Determine the (X, Y) coordinate at the center of the cell enclosing the given text.  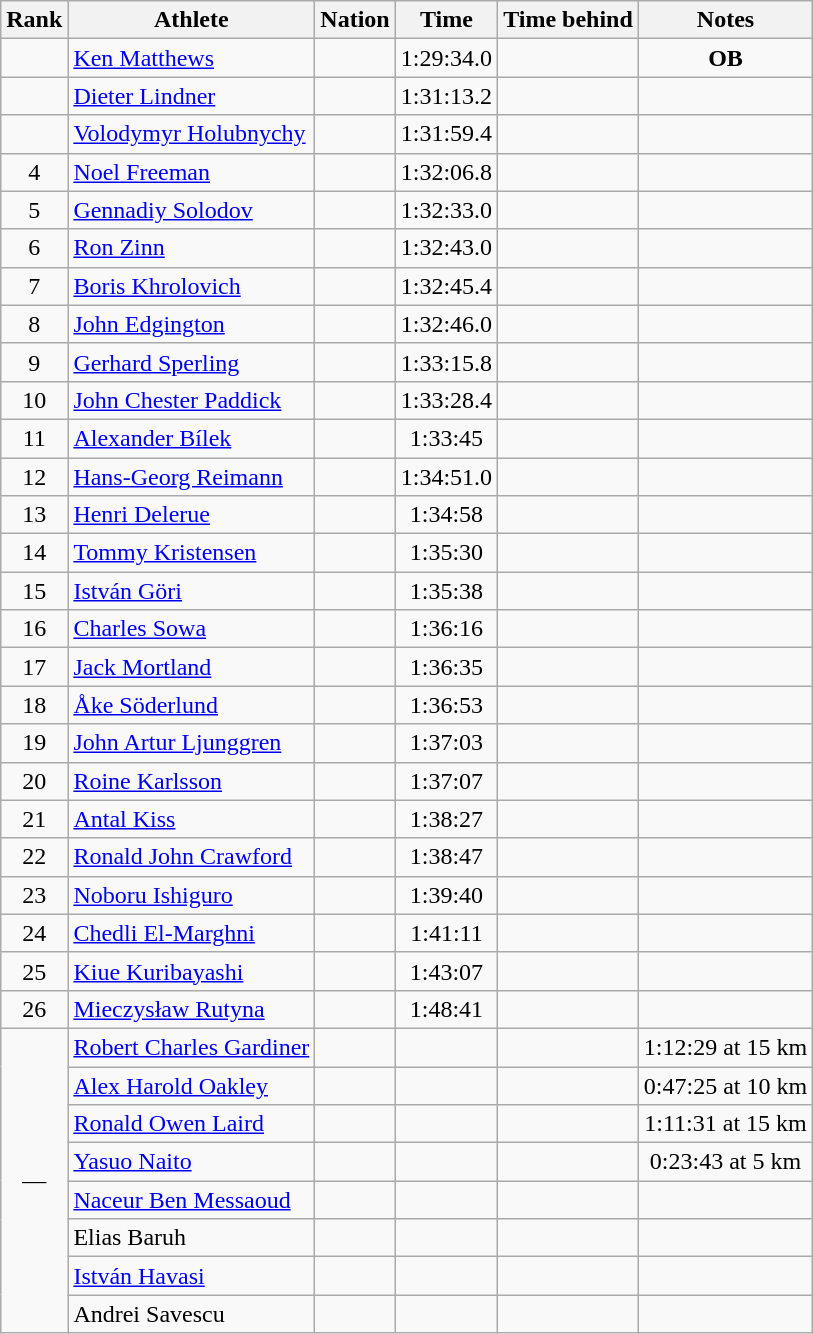
1:35:30 (446, 553)
18 (34, 705)
Time (446, 20)
Noel Freeman (192, 172)
John Artur Ljunggren (192, 743)
— (34, 1180)
6 (34, 248)
1:31:59.4 (446, 134)
Ronald Owen Laird (192, 1124)
0:23:43 at 5 km (725, 1162)
István Göri (192, 591)
Rank (34, 20)
25 (34, 971)
Henri Delerue (192, 515)
Elias Baruh (192, 1238)
Time behind (568, 20)
Mieczysław Rutyna (192, 1009)
1:32:45.4 (446, 286)
10 (34, 400)
17 (34, 667)
1:11:31 at 15 km (725, 1124)
1:36:35 (446, 667)
Alex Harold Oakley (192, 1085)
9 (34, 362)
14 (34, 553)
8 (34, 324)
1:37:03 (446, 743)
1:31:13.2 (446, 96)
7 (34, 286)
Gerhard Sperling (192, 362)
Yasuo Naito (192, 1162)
23 (34, 895)
1:48:41 (446, 1009)
Ronald John Crawford (192, 857)
1:33:15.8 (446, 362)
1:38:47 (446, 857)
Naceur Ben Messaoud (192, 1200)
Antal Kiss (192, 819)
4 (34, 172)
26 (34, 1009)
John Chester Paddick (192, 400)
Robert Charles Gardiner (192, 1047)
OB (725, 58)
Kiue Kuribayashi (192, 971)
11 (34, 438)
16 (34, 629)
1:34:58 (446, 515)
12 (34, 477)
22 (34, 857)
Charles Sowa (192, 629)
1:35:38 (446, 591)
1:32:06.8 (446, 172)
20 (34, 781)
1:43:07 (446, 971)
Alexander Bílek (192, 438)
1:32:46.0 (446, 324)
Nation (355, 20)
5 (34, 210)
1:12:29 at 15 km (725, 1047)
Tommy Kristensen (192, 553)
1:29:34.0 (446, 58)
1:32:43.0 (446, 248)
1:41:11 (446, 933)
Gennadiy Solodov (192, 210)
Jack Mortland (192, 667)
Åke Söderlund (192, 705)
Ken Matthews (192, 58)
19 (34, 743)
1:33:45 (446, 438)
Notes (725, 20)
Dieter Lindner (192, 96)
1:34:51.0 (446, 477)
1:32:33.0 (446, 210)
Ron Zinn (192, 248)
Noboru Ishiguro (192, 895)
0:47:25 at 10 km (725, 1085)
Boris Khrolovich (192, 286)
Andrei Savescu (192, 1314)
1:38:27 (446, 819)
21 (34, 819)
1:39:40 (446, 895)
Chedli El-Marghni (192, 933)
Athlete (192, 20)
Hans-Georg Reimann (192, 477)
John Edgington (192, 324)
1:33:28.4 (446, 400)
Volodymyr Holubnychy (192, 134)
István Havasi (192, 1276)
1:37:07 (446, 781)
Roine Karlsson (192, 781)
15 (34, 591)
13 (34, 515)
1:36:16 (446, 629)
24 (34, 933)
1:36:53 (446, 705)
